Determine the [x, y] coordinate at the center of the cell enclosing the given text.  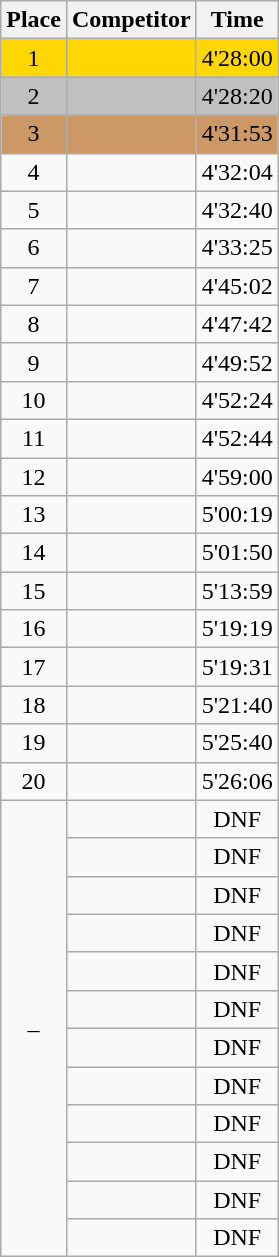
17 [34, 667]
4'47:42 [237, 324]
7 [34, 286]
5'19:31 [237, 667]
4'32:40 [237, 210]
13 [34, 515]
5'21:40 [237, 705]
10 [34, 400]
1 [34, 58]
4'45:02 [237, 286]
15 [34, 591]
18 [34, 705]
4'52:24 [237, 400]
Time [237, 20]
5 [34, 210]
Competitor [131, 20]
4'52:44 [237, 438]
3 [34, 134]
19 [34, 743]
5'01:50 [237, 553]
5'25:40 [237, 743]
2 [34, 96]
– [34, 1028]
5'13:59 [237, 591]
4 [34, 172]
8 [34, 324]
Place [34, 20]
4'49:52 [237, 362]
5'00:19 [237, 515]
20 [34, 781]
9 [34, 362]
4'59:00 [237, 477]
6 [34, 248]
5'26:06 [237, 781]
4'32:04 [237, 172]
11 [34, 438]
16 [34, 629]
4'28:00 [237, 58]
4'31:53 [237, 134]
4'33:25 [237, 248]
14 [34, 553]
5'19:19 [237, 629]
4'28:20 [237, 96]
12 [34, 477]
